Return the [X, Y] coordinate for the center point of the cell that contains the specified text.  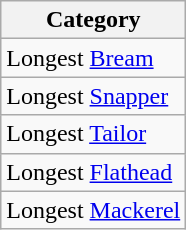
Longest Flathead [94, 172]
Longest Snapper [94, 96]
Longest Tailor [94, 134]
Category [94, 20]
Longest Mackerel [94, 210]
Longest Bream [94, 58]
